Return (X, Y) of the center of cell containing provided text 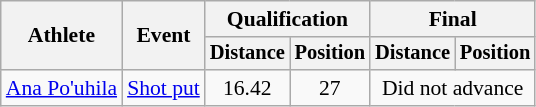
Qualification (288, 19)
Final (452, 19)
27 (330, 88)
Shot put (164, 88)
Did not advance (452, 88)
Athlete (62, 36)
Event (164, 36)
Ana Po'uhila (62, 88)
16.42 (248, 88)
